From the cell containing the given text, extract its center point as [x, y] coordinate. 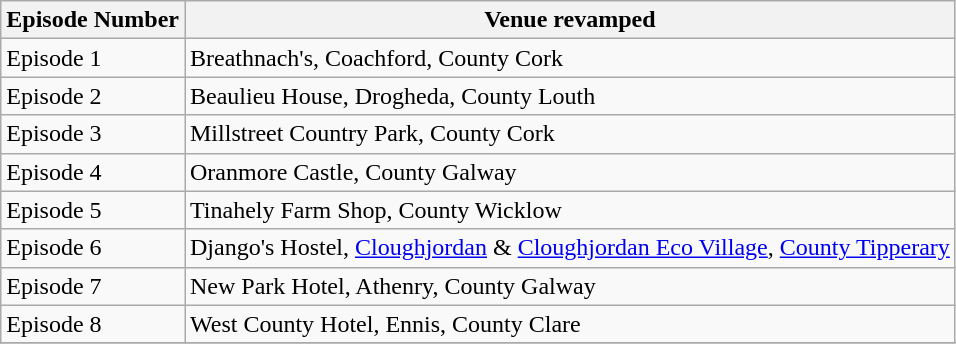
Millstreet Country Park, County Cork [570, 134]
Tinahely Farm Shop, County Wicklow [570, 210]
Beaulieu House, Drogheda, County Louth [570, 96]
Episode 6 [93, 248]
Episode 5 [93, 210]
Episode 3 [93, 134]
Episode 2 [93, 96]
Episode 1 [93, 58]
Episode 8 [93, 324]
Django's Hostel, Cloughjordan & Cloughjordan Eco Village, County Tipperary [570, 248]
Episode 4 [93, 172]
West County Hotel, Ennis, County Clare [570, 324]
Breathnach's, Coachford, County Cork [570, 58]
Venue revamped [570, 20]
New Park Hotel, Athenry, County Galway [570, 286]
Episode 7 [93, 286]
Episode Number [93, 20]
Oranmore Castle, County Galway [570, 172]
